Scan for the cell matching the given text and deliver its [X, Y] coordinate at center. 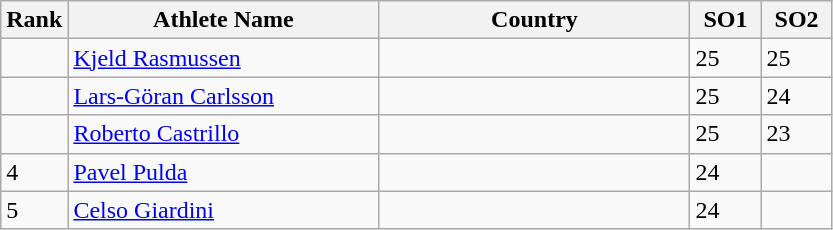
SO1 [726, 20]
Celso Giardini [224, 210]
Country [534, 20]
Kjeld Rasmussen [224, 58]
Rank [34, 20]
5 [34, 210]
Roberto Castrillo [224, 134]
Lars-Göran Carlsson [224, 96]
23 [796, 134]
Pavel Pulda [224, 172]
SO2 [796, 20]
4 [34, 172]
Athlete Name [224, 20]
